Return [X, Y] of the center of cell containing provided text 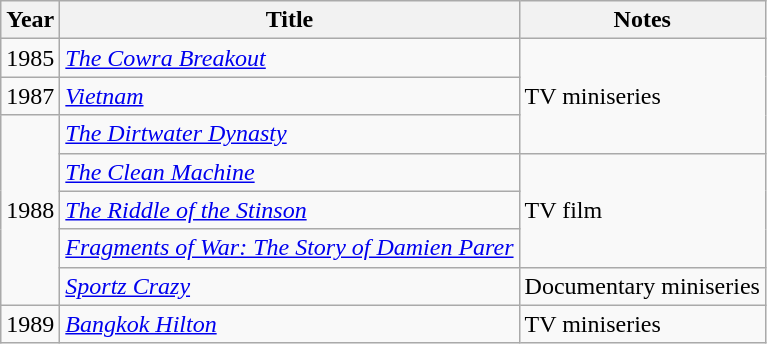
Documentary miniseries [642, 286]
1987 [30, 96]
1988 [30, 210]
Sportz Crazy [290, 286]
Notes [642, 20]
Title [290, 20]
Bangkok Hilton [290, 324]
1985 [30, 58]
Year [30, 20]
1989 [30, 324]
Fragments of War: The Story of Damien Parer [290, 248]
TV film [642, 210]
The Dirtwater Dynasty [290, 134]
The Riddle of the Stinson [290, 210]
The Cowra Breakout [290, 58]
The Clean Machine [290, 172]
Vietnam [290, 96]
